Determine the (X, Y) coordinate at the center of the cell enclosing the given text.  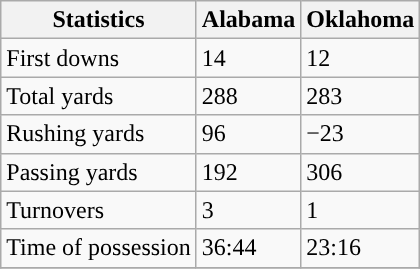
Turnovers (99, 210)
Oklahoma (360, 20)
Passing yards (99, 172)
−23 (360, 134)
Alabama (248, 20)
12 (360, 58)
Rushing yards (99, 134)
First downs (99, 58)
96 (248, 134)
Total yards (99, 96)
Statistics (99, 20)
3 (248, 210)
283 (360, 96)
288 (248, 96)
1 (360, 210)
14 (248, 58)
Time of possession (99, 248)
23:16 (360, 248)
306 (360, 172)
192 (248, 172)
36:44 (248, 248)
